Locate the cell with the specified text and output its (X, Y) center coordinate. 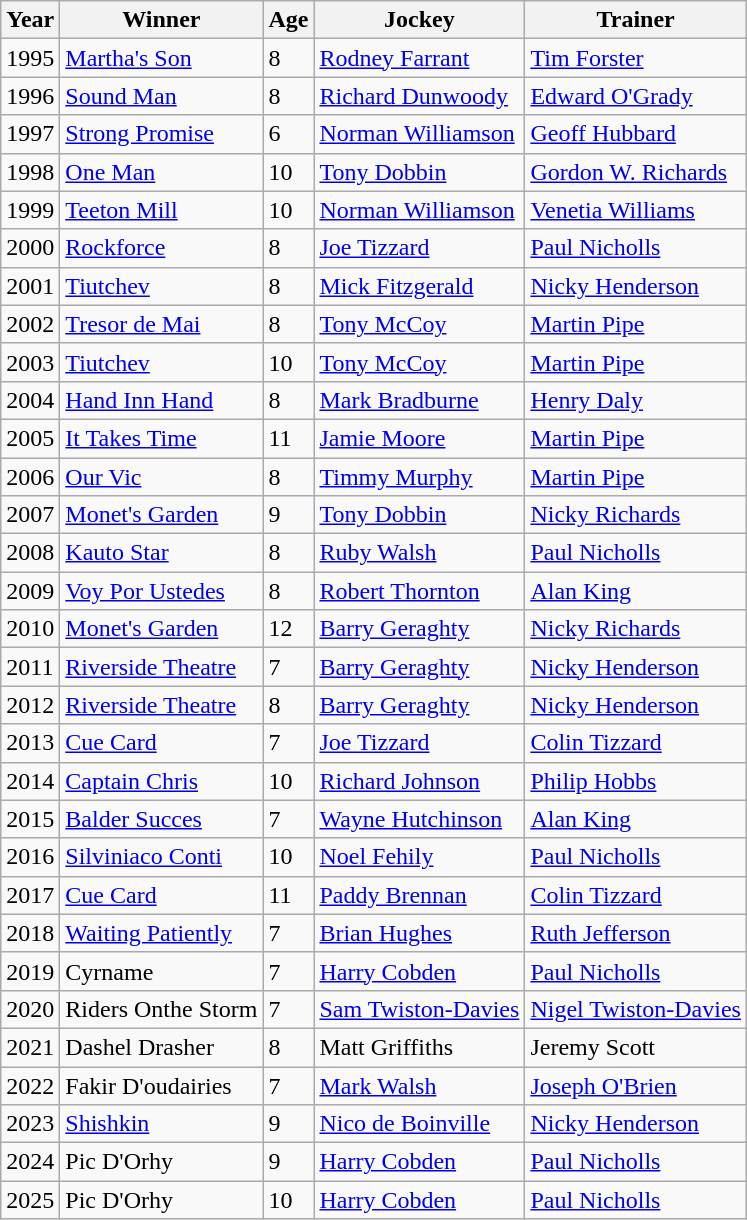
2003 (30, 362)
Tim Forster (636, 58)
Joseph O'Brien (636, 1085)
Year (30, 20)
Sound Man (162, 96)
2000 (30, 248)
2018 (30, 933)
Tresor de Mai (162, 324)
Jeremy Scott (636, 1047)
Our Vic (162, 477)
1996 (30, 96)
2011 (30, 667)
Kauto Star (162, 553)
Trainer (636, 20)
Nico de Boinville (420, 1124)
Wayne Hutchinson (420, 819)
Silviniaco Conti (162, 857)
Mick Fitzgerald (420, 286)
2022 (30, 1085)
Geoff Hubbard (636, 134)
2020 (30, 1009)
2001 (30, 286)
2021 (30, 1047)
2010 (30, 629)
Winner (162, 20)
2023 (30, 1124)
Dashel Drasher (162, 1047)
Robert Thornton (420, 591)
2019 (30, 971)
Richard Johnson (420, 781)
Paddy Brennan (420, 895)
Mark Walsh (420, 1085)
It Takes Time (162, 438)
2013 (30, 743)
2009 (30, 591)
Venetia Williams (636, 210)
2024 (30, 1162)
Strong Promise (162, 134)
2014 (30, 781)
Nigel Twiston-Davies (636, 1009)
Jockey (420, 20)
One Man (162, 172)
2015 (30, 819)
Age (288, 20)
Matt Griffiths (420, 1047)
Ruth Jefferson (636, 933)
2012 (30, 705)
2007 (30, 515)
Captain Chris (162, 781)
Balder Succes (162, 819)
1999 (30, 210)
Edward O'Grady (636, 96)
Rockforce (162, 248)
2002 (30, 324)
Shishkin (162, 1124)
Fakir D'oudairies (162, 1085)
1995 (30, 58)
1997 (30, 134)
Timmy Murphy (420, 477)
2017 (30, 895)
Teeton Mill (162, 210)
2008 (30, 553)
2005 (30, 438)
Philip Hobbs (636, 781)
Rodney Farrant (420, 58)
Voy Por Ustedes (162, 591)
Brian Hughes (420, 933)
Martha's Son (162, 58)
Mark Bradburne (420, 400)
Sam Twiston-Davies (420, 1009)
Gordon W. Richards (636, 172)
2004 (30, 400)
Henry Daly (636, 400)
Richard Dunwoody (420, 96)
12 (288, 629)
Ruby Walsh (420, 553)
2006 (30, 477)
1998 (30, 172)
Noel Fehily (420, 857)
Cyrname (162, 971)
Jamie Moore (420, 438)
Riders Onthe Storm (162, 1009)
Hand Inn Hand (162, 400)
2016 (30, 857)
2025 (30, 1200)
6 (288, 134)
Waiting Patiently (162, 933)
